Identify which cell holds the provided text, then report its [X, Y] central coordinate. 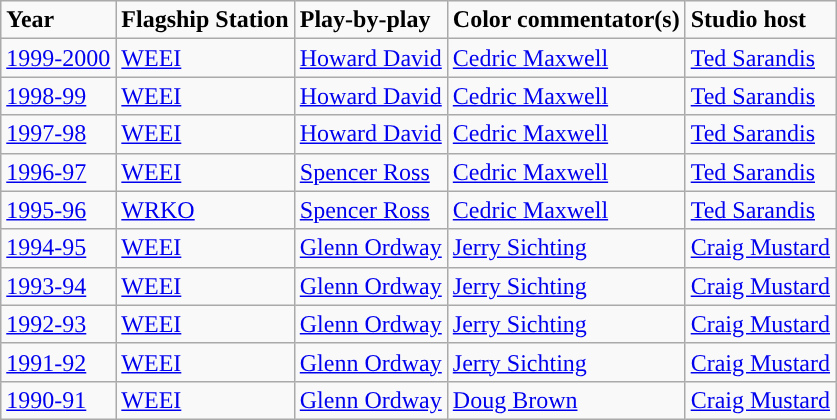
Play-by-play [370, 20]
Color commentator(s) [566, 20]
1996-97 [58, 172]
1993-94 [58, 286]
1999-2000 [58, 58]
1990-91 [58, 400]
1992-93 [58, 324]
1998-99 [58, 96]
1991-92 [58, 362]
1994-95 [58, 248]
1997-98 [58, 134]
Studio host [760, 20]
1995-96 [58, 210]
Flagship Station [205, 20]
Year [58, 20]
WRKO [205, 210]
Doug Brown [566, 400]
